Determine the [X, Y] coordinate at the center of the cell enclosing the given text.  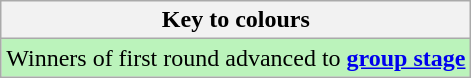
Key to colours [236, 20]
Winners of first round advanced to group stage [236, 58]
